Find where the given text appears and provide that cell's center as [x, y] coordinate. 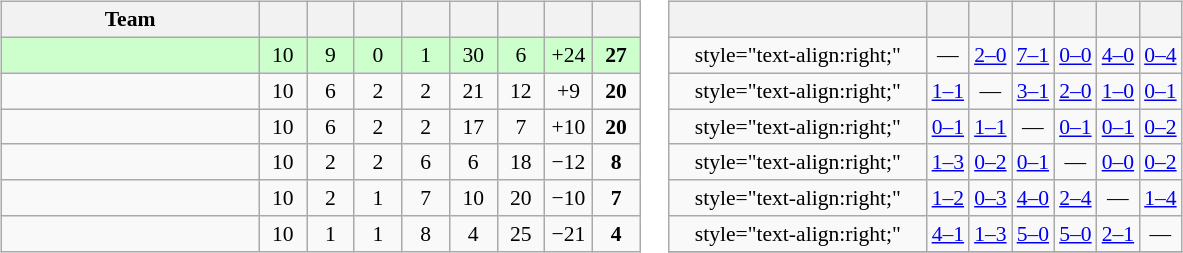
1–0 [1118, 91]
0–3 [990, 198]
−12 [569, 162]
25 [521, 234]
+9 [569, 91]
17 [473, 127]
Team [130, 20]
21 [473, 91]
−21 [569, 234]
2–1 [1118, 234]
18 [521, 162]
2–4 [1076, 198]
0 [378, 55]
4–1 [948, 234]
30 [473, 55]
9 [330, 55]
0–4 [1160, 55]
3–1 [1034, 91]
1–4 [1160, 198]
27 [616, 55]
−10 [569, 198]
1–2 [948, 198]
+10 [569, 127]
+24 [569, 55]
12 [521, 91]
7–1 [1034, 55]
